Detect which cell encompasses the target text, then output its (X, Y) center coordinate. 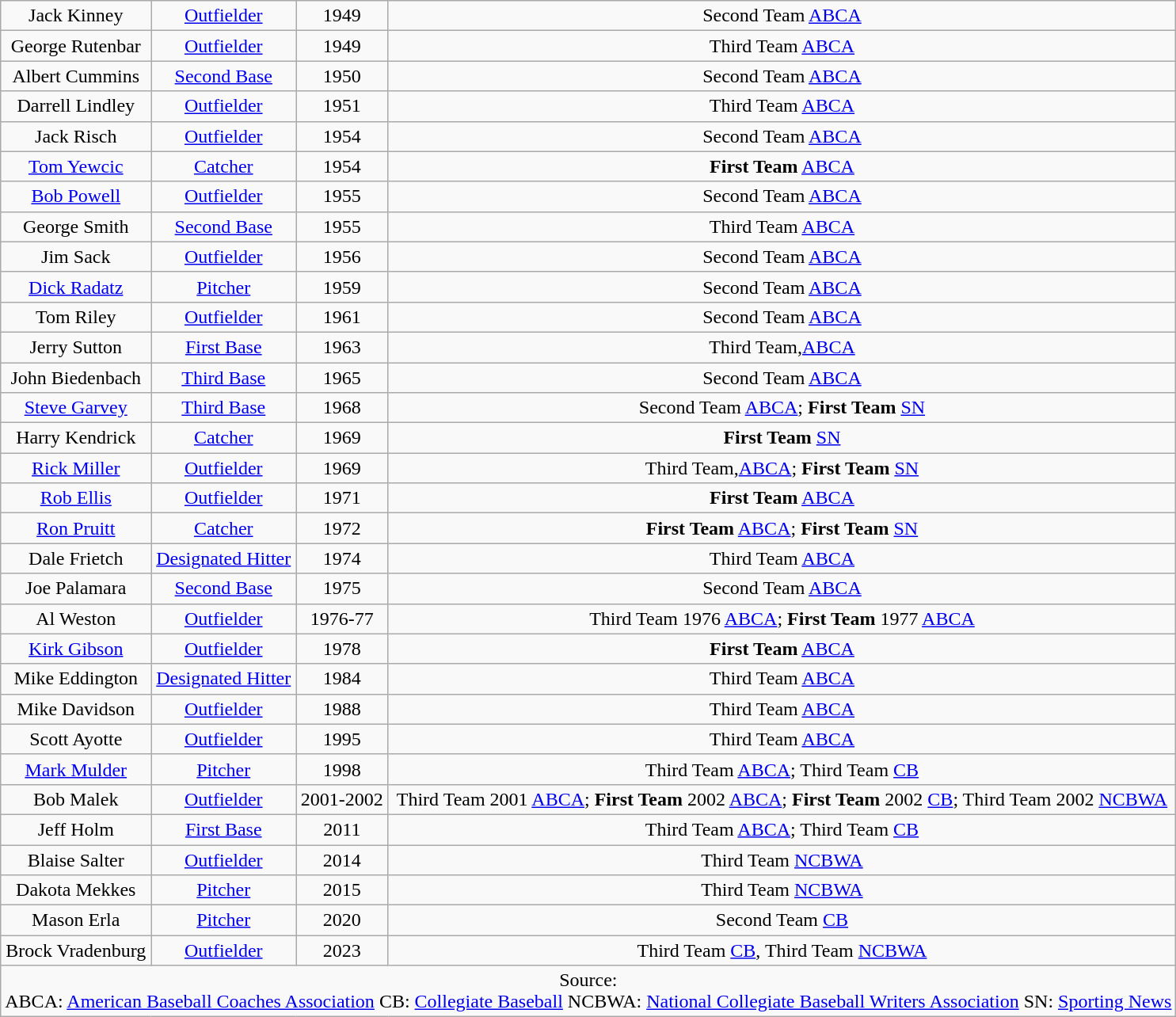
Blaise Salter (76, 859)
George Smith (76, 227)
1995 (342, 739)
1978 (342, 649)
1976-77 (342, 619)
Jack Kinney (76, 16)
Jeff Holm (76, 829)
Ron Pruitt (76, 528)
Source:ABCA: American Baseball Coaches Association CB: Collegiate Baseball NCBWA: National Collegiate Baseball Writers Association SN: Sporting News (588, 992)
John Biedenbach (76, 378)
Dick Radatz (76, 287)
1984 (342, 679)
1972 (342, 528)
Dale Frietch (76, 558)
Mason Erla (76, 920)
Bob Malek (76, 799)
Harry Kendrick (76, 438)
Rick Miller (76, 468)
Darrell Lindley (76, 106)
2020 (342, 920)
2014 (342, 859)
Kirk Gibson (76, 649)
Second Team CB (782, 920)
Tom Riley (76, 317)
1959 (342, 287)
Jack Risch (76, 136)
Steve Garvey (76, 408)
1968 (342, 408)
1950 (342, 76)
Brock Vradenburg (76, 950)
First Team ABCA; First Team SN (782, 528)
Jerry Sutton (76, 347)
Mike Davidson (76, 709)
2001-2002 (342, 799)
2023 (342, 950)
Tom Yewcic (76, 166)
Rob Ellis (76, 498)
Third Team,ABCA; First Team SN (782, 468)
1965 (342, 378)
Mark Mulder (76, 769)
1998 (342, 769)
1956 (342, 257)
1971 (342, 498)
1988 (342, 709)
Second Team ABCA; First Team SN (782, 408)
First Team SN (782, 438)
Scott Ayotte (76, 739)
1974 (342, 558)
1975 (342, 588)
1951 (342, 106)
1961 (342, 317)
Bob Powell (76, 196)
Albert Cummins (76, 76)
Third Team 2001 ABCA; First Team 2002 ABCA; First Team 2002 CB; Third Team 2002 NCBWA (782, 799)
2015 (342, 890)
Al Weston (76, 619)
2011 (342, 829)
Dakota Mekkes (76, 890)
George Rutenbar (76, 46)
Mike Eddington (76, 679)
Third Team 1976 ABCA; First Team 1977 ABCA (782, 619)
Joe Palamara (76, 588)
1963 (342, 347)
Jim Sack (76, 257)
Third Team,ABCA (782, 347)
Third Team CB, Third Team NCBWA (782, 950)
